Identify which cell holds the provided text, then report its (x, y) central coordinate. 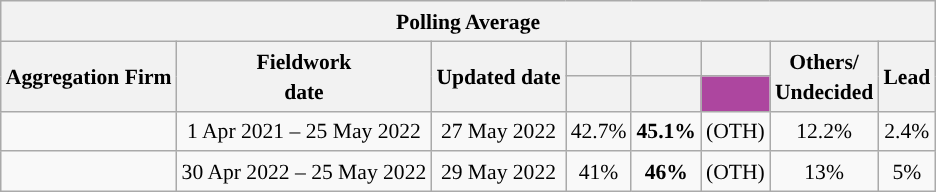
45.1% (666, 131)
12.2% (824, 131)
Lead (906, 76)
Updated date (498, 76)
Others/Undecided (824, 76)
46% (666, 172)
Aggregation Firm (89, 76)
30 Apr 2022 – 25 May 2022 (304, 172)
27 May 2022 (498, 131)
2.4% (906, 131)
1 Apr 2021 – 25 May 2022 (304, 131)
42.7% (599, 131)
Fieldwork date (304, 76)
Polling Average (468, 21)
29 May 2022 (498, 172)
5% (906, 172)
13% (824, 172)
41% (599, 172)
